Extract the (X, Y) coordinate from the center of the cell holding the provided text.  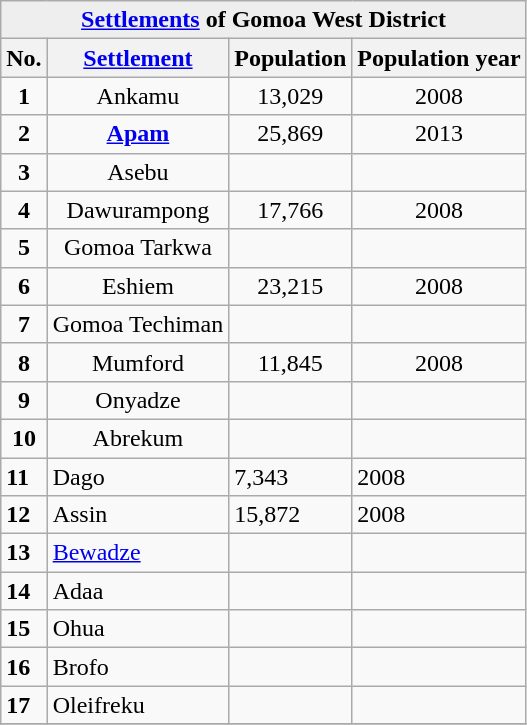
No. (24, 58)
7,343 (290, 477)
Ankamu (138, 96)
Ohua (138, 629)
Adaa (138, 591)
17,766 (290, 210)
Dago (138, 477)
16 (24, 667)
Settlements of Gomoa West District (264, 20)
Abrekum (138, 438)
3 (24, 172)
7 (24, 324)
14 (24, 591)
13 (24, 553)
2013 (439, 134)
Brofo (138, 667)
15 (24, 629)
23,215 (290, 286)
Oleifreku (138, 705)
Gomoa Tarkwa (138, 248)
25,869 (290, 134)
2 (24, 134)
13,029 (290, 96)
11 (24, 477)
6 (24, 286)
Apam (138, 134)
5 (24, 248)
8 (24, 362)
Mumford (138, 362)
17 (24, 705)
12 (24, 515)
Assin (138, 515)
10 (24, 438)
4 (24, 210)
Gomoa Techiman (138, 324)
Bewadze (138, 553)
Eshiem (138, 286)
Population year (439, 58)
1 (24, 96)
Dawurampong (138, 210)
Onyadze (138, 400)
9 (24, 400)
Asebu (138, 172)
11,845 (290, 362)
Settlement (138, 58)
Population (290, 58)
15,872 (290, 515)
